Pinpoint the cell where the given text exists, returning its [x, y] midpoint coordinate. 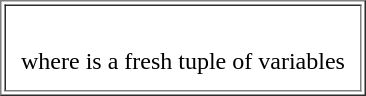
where is a fresh tuple of variables [182, 48]
